From the cell containing the given text, extract its center point as (X, Y) coordinate. 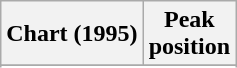
Chart (1995) (72, 34)
Peakposition (189, 34)
